Output the [x, y] coordinate of the center of the cell containing the given text.  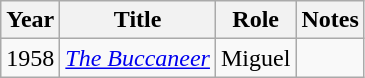
The Buccaneer [138, 58]
Notes [330, 20]
Miguel [255, 58]
Role [255, 20]
1958 [30, 58]
Title [138, 20]
Year [30, 20]
